Determine the (x, y) coordinate at the center of the cell enclosing the given text.  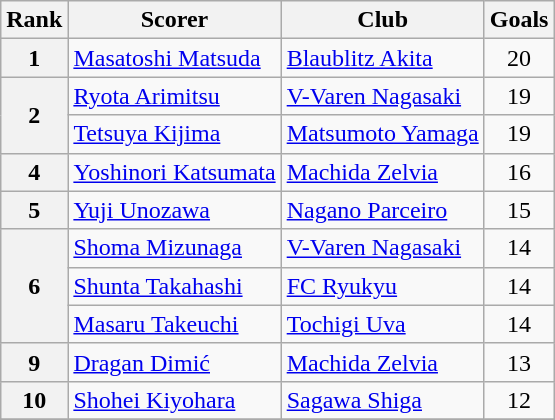
Ryota Arimitsu (174, 96)
Dragan Dimić (174, 362)
15 (519, 210)
Sagawa Shiga (382, 400)
Scorer (174, 20)
4 (34, 172)
6 (34, 286)
5 (34, 210)
12 (519, 400)
Rank (34, 20)
Yuji Unozawa (174, 210)
Tochigi Uva (382, 324)
13 (519, 362)
Shohei Kiyohara (174, 400)
Club (382, 20)
Goals (519, 20)
16 (519, 172)
1 (34, 58)
Shunta Takahashi (174, 286)
Nagano Parceiro (382, 210)
9 (34, 362)
Yoshinori Katsumata (174, 172)
20 (519, 58)
Matsumoto Yamaga (382, 134)
Shoma Mizunaga (174, 248)
FC Ryukyu (382, 286)
10 (34, 400)
Masaru Takeuchi (174, 324)
2 (34, 115)
Tetsuya Kijima (174, 134)
Masatoshi Matsuda (174, 58)
Blaublitz Akita (382, 58)
